Output the [X, Y] coordinate of the center of the cell containing the given text.  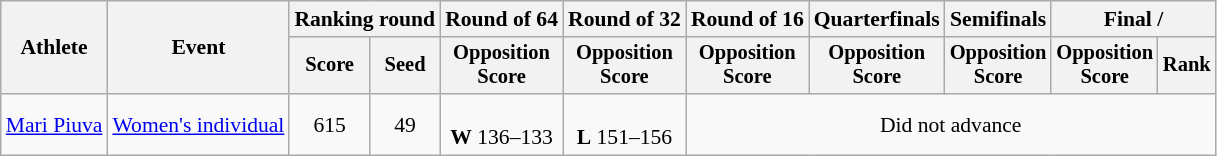
Score [330, 66]
Round of 16 [748, 19]
Did not advance [951, 124]
Event [198, 48]
Mari Piuva [54, 124]
Rank [1187, 66]
Semifinals [998, 19]
L 151–156 [624, 124]
615 [330, 124]
Final / [1133, 19]
Women's individual [198, 124]
Ranking round [364, 19]
Quarterfinals [877, 19]
Athlete [54, 48]
Seed [405, 66]
W 136–133 [502, 124]
Round of 64 [502, 19]
Round of 32 [624, 19]
49 [405, 124]
